Provide the (x, y) coordinate of the cell's center where the given text is located.  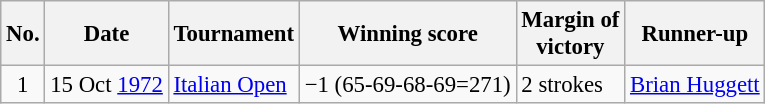
Italian Open (234, 85)
Tournament (234, 34)
Margin ofvictory (570, 34)
15 Oct 1972 (106, 85)
Winning score (408, 34)
Runner-up (695, 34)
Brian Huggett (695, 85)
Date (106, 34)
No. (23, 34)
1 (23, 85)
−1 (65-69-68-69=271) (408, 85)
2 strokes (570, 85)
